Search for the cell housing the specified text and yield its (x, y) center coordinate. 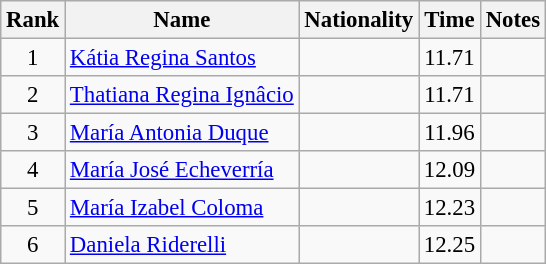
12.23 (450, 208)
María José Echeverría (182, 170)
12.09 (450, 170)
11.96 (450, 133)
Name (182, 20)
6 (33, 245)
Rank (33, 20)
4 (33, 170)
Kátia Regina Santos (182, 58)
Thatiana Regina Ignâcio (182, 95)
1 (33, 58)
2 (33, 95)
Time (450, 20)
Nationality (358, 20)
Notes (512, 20)
5 (33, 208)
María Antonia Duque (182, 133)
12.25 (450, 245)
Daniela Riderelli (182, 245)
3 (33, 133)
María Izabel Coloma (182, 208)
